From the cell containing the given text, extract its center point as [x, y] coordinate. 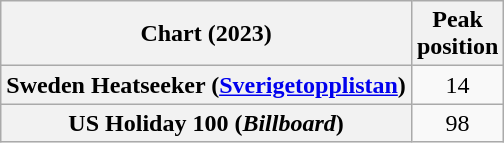
Peakposition [457, 34]
14 [457, 85]
Sweden Heatseeker (Sverigetopplistan) [206, 85]
US Holiday 100 (Billboard) [206, 123]
98 [457, 123]
Chart (2023) [206, 34]
